For the text-containing cell, return its midpoint in (X, Y) coordinate format. 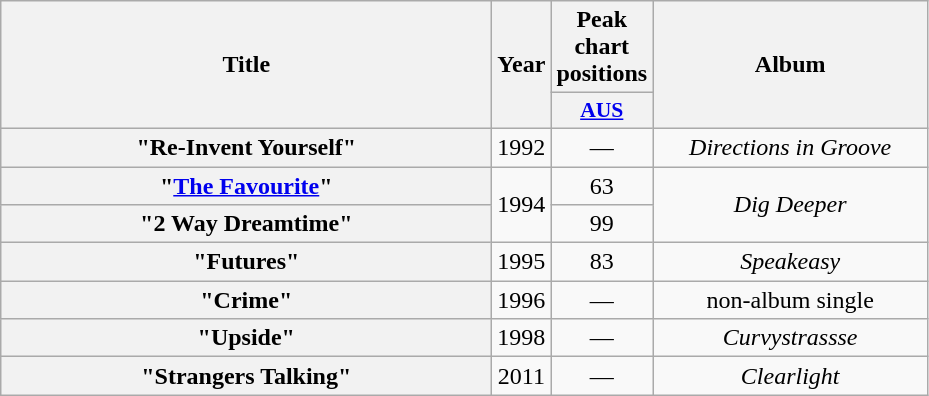
Directions in Groove (790, 147)
non-album single (790, 300)
Album (790, 65)
Clearlight (790, 376)
1992 (522, 147)
63 (602, 185)
1996 (522, 300)
"Strangers Talking" (246, 376)
Peak chart positions (602, 47)
1998 (522, 338)
2011 (522, 376)
AUS (602, 111)
Speakeasy (790, 262)
"Re-Invent Yourself" (246, 147)
83 (602, 262)
"Crime" (246, 300)
"Futures" (246, 262)
"Upside" (246, 338)
1995 (522, 262)
"2 Way Dreamtime" (246, 224)
Curvystrassse (790, 338)
Dig Deeper (790, 204)
99 (602, 224)
"The Favourite" (246, 185)
Title (246, 65)
Year (522, 65)
1994 (522, 204)
